Extract the [X, Y] coordinate from the center of the cell holding the provided text.  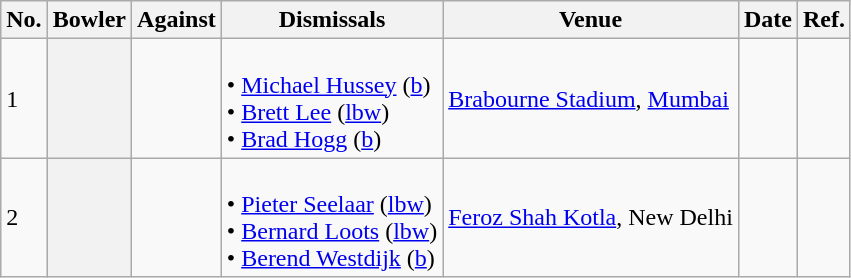
Dismissals [332, 20]
1 [24, 98]
Venue [591, 20]
Date [768, 20]
Against [177, 20]
Feroz Shah Kotla, New Delhi [591, 218]
Brabourne Stadium, Mumbai [591, 98]
• Pieter Seelaar (lbw) • Bernard Loots (lbw) • Berend Westdijk (b) [332, 218]
• Michael Hussey (b) • Brett Lee (lbw) • Brad Hogg (b) [332, 98]
Bowler [89, 20]
2 [24, 218]
No. [24, 20]
Ref. [824, 20]
